Return the [x, y] coordinate for the center point of the cell that contains the specified text.  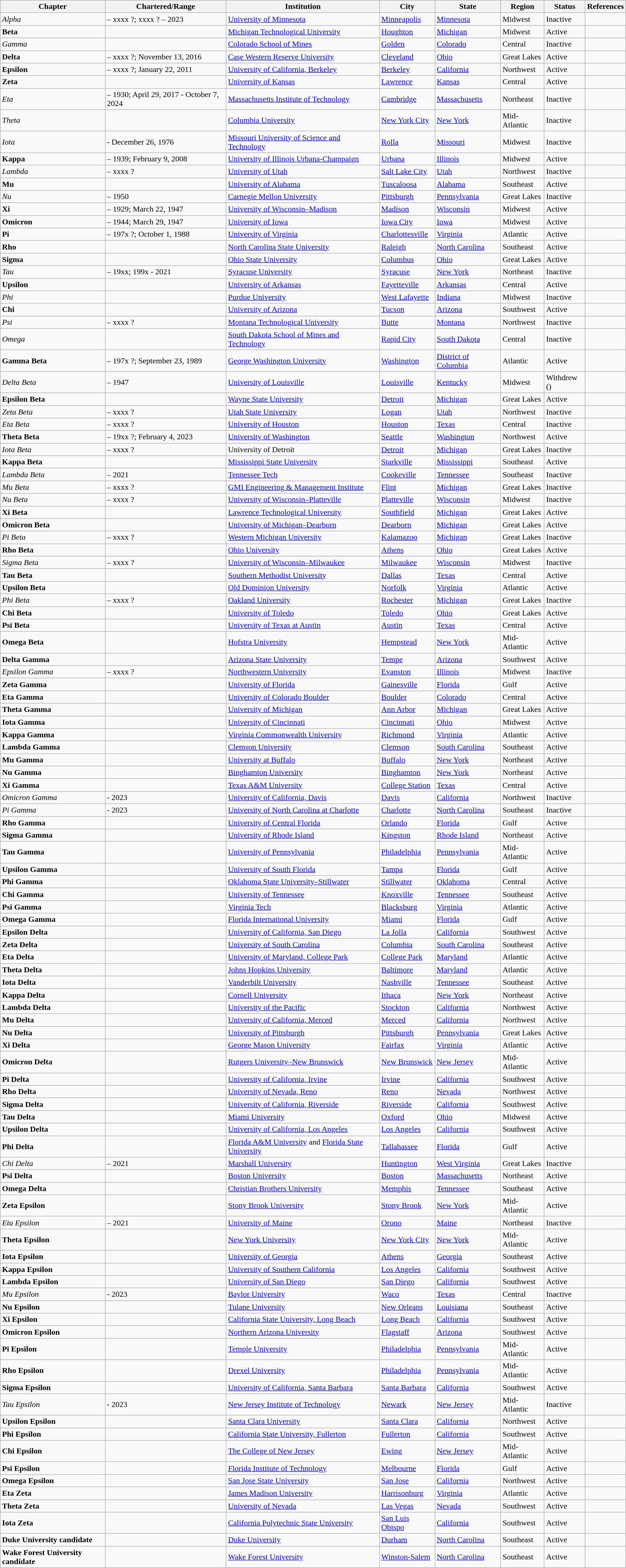
California State University, Fullerton [303, 1434]
Theta Beta [53, 437]
Urbana [407, 159]
Chartered/Range [166, 7]
Sigma Beta [53, 562]
– xxxx ?; xxxx ? – 2023 [166, 19]
Chi Gamma [53, 894]
Psi Delta [53, 1176]
Iowa [468, 222]
Las Vegas [407, 1506]
– 19xx; 199x - 2021 [166, 272]
George Mason University [303, 1045]
Kansas [468, 82]
Columbus [407, 259]
Flagstaff [407, 1332]
Sigma Delta [53, 1104]
California State University, Long Beach [303, 1319]
Kappa Epsilon [53, 1269]
Phi Delta [53, 1147]
– 1930; April 29, 2017 - October 7, 2024 [166, 99]
Butte [407, 322]
Kentucky [468, 382]
Mississippi State University [303, 462]
Theta Epsilon [53, 1240]
University of South Carolina [303, 945]
Starkville [407, 462]
Flint [407, 487]
Orlando [407, 823]
Omicron [53, 222]
– 1939; February 9, 2008 [166, 159]
San Jose [407, 1481]
Omicron Gamma [53, 797]
Wake Forest University candidate [53, 1557]
Pi [53, 234]
Johns Hopkins University [303, 970]
Evanston [407, 672]
Wayne State University [303, 399]
Sigma [53, 259]
University of Iowa [303, 222]
Maine [468, 1222]
Austin [407, 625]
Iota Zeta [53, 1523]
Kalamazoo [407, 537]
Xi Epsilon [53, 1319]
Montana [468, 322]
Michigan Technological University [303, 32]
Iota [53, 142]
Western Michigan University [303, 537]
New Orleans [407, 1307]
Pi Delta [53, 1079]
Stony Brook University [303, 1205]
University of California, Santa Barbara [303, 1387]
Houghton [407, 32]
Santa Barbara [407, 1387]
Colorado School of Mines [303, 44]
Alpha [53, 19]
Rutgers University–New Brunswick [303, 1062]
Iota Beta [53, 450]
Nu [53, 197]
Rho Beta [53, 550]
Phi Gamma [53, 882]
Pi Beta [53, 537]
Huntington [407, 1163]
Blacksburg [407, 907]
University of Maryland, College Park [303, 957]
Louisville [407, 382]
Rho [53, 247]
Stockton [407, 1007]
Theta [53, 120]
Tau Delta [53, 1117]
University of California, Berkeley [303, 69]
Status [565, 7]
San Diego [407, 1282]
University of California, Davis [303, 797]
University of Arizona [303, 310]
Berkeley [407, 69]
Mu Gamma [53, 760]
Epsilon Beta [53, 399]
Durham [407, 1540]
Montana Technological University [303, 322]
University of Rhode Island [303, 835]
University of Toledo [303, 613]
University of Michigan [303, 710]
Long Beach [407, 1319]
San Luis Obispo [407, 1523]
– 197x ?; October 1, 1988 [166, 234]
Ohio State University [303, 259]
Upsilon Beta [53, 587]
California Polytechnic State University [303, 1523]
University of Wisconsin–Madison [303, 209]
Utah State University [303, 412]
La Jolla [407, 932]
Duke University [303, 1540]
Orono [407, 1222]
University of California, Irvine [303, 1079]
Harrisonburg [407, 1493]
City [407, 7]
University of Nevada, Reno [303, 1092]
University of Southern California [303, 1269]
University of Colorado Boulder [303, 697]
Mu Beta [53, 487]
Southfield [407, 512]
Delta Beta [53, 382]
Gainesville [407, 684]
Fairfax [407, 1045]
University of Michigan–Dearborn [303, 525]
Baltimore [407, 970]
Xi Delta [53, 1045]
Omicron Epsilon [53, 1332]
Nu Gamma [53, 772]
Iota Epsilon [53, 1256]
Xi [53, 209]
Winston-Salem [407, 1557]
Logan [407, 412]
Minneapolis [407, 19]
Omega [53, 339]
University of Wisconsin–Milwaukee [303, 562]
New Brunswick [407, 1062]
University of California, Merced [303, 1020]
Northwestern University [303, 672]
Wake Forest University [303, 1557]
James Madison University [303, 1493]
University of North Carolina at Charlotte [303, 810]
Sigma Gamma [53, 835]
University of Nevada [303, 1506]
Zeta Gamma [53, 684]
Hofstra University [303, 642]
Lambda [53, 171]
Kappa [53, 159]
Binghamton [407, 772]
Rho Epsilon [53, 1370]
Rho Delta [53, 1092]
Delta Gamma [53, 659]
Beta [53, 32]
Raleigh [407, 247]
GMI Engineering & Management Institute [303, 487]
Boston [407, 1176]
Lambda Epsilon [53, 1282]
Lawrence Technological University [303, 512]
Oakland University [303, 600]
Tampa [407, 869]
Omega Beta [53, 642]
Mississippi [468, 462]
Purdue University [303, 297]
Houston [407, 424]
Charlottesville [407, 234]
Kappa Gamma [53, 735]
Knoxville [407, 894]
George Washington University [303, 360]
Clemson University [303, 747]
Virginia Commonwealth University [303, 735]
Minnesota [468, 19]
Zeta Beta [53, 412]
Nu Epsilon [53, 1307]
Santa Clara University [303, 1421]
University of California, Los Angeles [303, 1129]
Virginia Tech [303, 907]
Lambda Beta [53, 475]
Omega Delta [53, 1188]
Madison [407, 209]
University of California, Riverside [303, 1104]
North Carolina State University [303, 247]
Syracuse University [303, 272]
Missouri [468, 142]
New Jersey Institute of Technology [303, 1405]
Rhode Island [468, 835]
Epsilon [53, 69]
Charlotte [407, 810]
Ohio University [303, 550]
University of Arkansas [303, 284]
Case Western Reserve University [303, 57]
Kappa Delta [53, 995]
Fullerton [407, 1434]
Tennessee Tech [303, 475]
Epsilon Gamma [53, 672]
University of Tennessee [303, 894]
Florida International University [303, 919]
Nashville [407, 982]
Gamma Beta [53, 360]
Clemson [407, 747]
Nu Beta [53, 500]
Golden [407, 44]
University of Virginia [303, 234]
University of Utah [303, 171]
College Station [407, 785]
Phi Beta [53, 600]
Riverside [407, 1104]
Temple University [303, 1349]
Boston University [303, 1176]
Tuscaloosa [407, 184]
Northern Arizona University [303, 1332]
Seattle [407, 437]
University of Wisconsin–Platteville [303, 500]
Dallas [407, 575]
The College of New Jersey [303, 1451]
Southern Methodist University [303, 575]
– xxxx ?; November 13, 2016 [166, 57]
– 1950 [166, 197]
Mu [53, 184]
Marshall University [303, 1163]
Louisiana [468, 1307]
Psi Beta [53, 625]
West Virginia [468, 1163]
University of Pittsburgh [303, 1033]
Stillwater [407, 882]
University of the Pacific [303, 1007]
Tempe [407, 659]
Xi Beta [53, 512]
University of Alabama [303, 184]
Columbia University [303, 120]
Lambda Delta [53, 1007]
Gamma [53, 44]
Reno [407, 1092]
Cambridge [407, 99]
University of Cincinnati [303, 722]
Upsilon [53, 284]
Carnegie Mellon University [303, 197]
Melbourne [407, 1468]
Zeta Epsilon [53, 1205]
Dearborn [407, 525]
Cleveland [407, 57]
Stony Brook [407, 1205]
– xxxx ?; January 22, 2011 [166, 69]
Theta Gamma [53, 710]
Omicron Delta [53, 1062]
Christian Brothers University [303, 1188]
Massachusetts Institute of Technology [303, 99]
Alabama [468, 184]
Tulane University [303, 1307]
Florida A&M University and Florida State University [303, 1147]
Epsilon Delta [53, 932]
Syracuse [407, 272]
Institution [303, 7]
University of Pennsylvania [303, 852]
University of Detroit [303, 450]
University at Buffalo [303, 760]
Lambda Gamma [53, 747]
University of South Florida [303, 869]
Theta Delta [53, 970]
Oxford [407, 1117]
Ewing [407, 1451]
– 1947 [166, 382]
Upsilon Gamma [53, 869]
Arizona State University [303, 659]
Iota Delta [53, 982]
University of Central Florida [303, 823]
South Dakota [468, 339]
Zeta Delta [53, 945]
- December 26, 1976 [166, 142]
Indiana [468, 297]
Upsilon Epsilon [53, 1421]
New York University [303, 1240]
– 197x ?; September 23, 1989 [166, 360]
Arkansas [468, 284]
Richmond [407, 735]
Mu Epsilon [53, 1294]
Toledo [407, 613]
Binghamton University [303, 772]
– 19xx ?; February 4, 2023 [166, 437]
Sigma Epsilon [53, 1387]
Nu Delta [53, 1033]
Georgia [468, 1256]
Zeta [53, 82]
Chapter [53, 7]
Rapid City [407, 339]
Milwaukee [407, 562]
Eta Delta [53, 957]
University of Illinois Urbana-Champaign [303, 159]
Region [522, 7]
Rolla [407, 142]
State [468, 7]
Omega Gamma [53, 919]
Eta Zeta [53, 1493]
College Park [407, 957]
Fayetteville [407, 284]
Tau Gamma [53, 852]
Tau [53, 272]
Cincinnati [407, 722]
Tau Beta [53, 575]
Salt Lake City [407, 171]
University of Georgia [303, 1256]
Columbia [407, 945]
Newark [407, 1405]
Phi Epsilon [53, 1434]
Iowa City [407, 222]
Iota Gamma [53, 722]
University of Louisville [303, 382]
Platteville [407, 500]
Cornell University [303, 995]
South Dakota School of Mines and Technology [303, 339]
Eta Gamma [53, 697]
Hempstead [407, 642]
University of Minnesota [303, 19]
Psi [53, 322]
University of Kansas [303, 82]
Santa Clara [407, 1421]
References [606, 7]
Ithaca [407, 995]
Drexel University [303, 1370]
Duke University candidate [53, 1540]
Phi [53, 297]
Miami [407, 919]
Waco [407, 1294]
Omicron Beta [53, 525]
Theta Zeta [53, 1506]
Davis [407, 797]
Oklahoma State University–Stillwater [303, 882]
Kappa Beta [53, 462]
University of Texas at Austin [303, 625]
Florida Institute of Technology [303, 1468]
Upsilon Delta [53, 1129]
Buffalo [407, 760]
Eta Epsilon [53, 1222]
Rochester [407, 600]
Rho Gamma [53, 823]
Psi Gamma [53, 907]
Merced [407, 1020]
Chi Epsilon [53, 1451]
– 1944; March 29, 1947 [166, 222]
Baylor University [303, 1294]
Vanderbilt University [303, 982]
Mu Delta [53, 1020]
Pi Epsilon [53, 1349]
Tucson [407, 310]
Eta Beta [53, 424]
Chi Delta [53, 1163]
Oklahoma [468, 882]
University of San Diego [303, 1282]
Irvine [407, 1079]
– 1929; March 22, 1947 [166, 209]
Boulder [407, 697]
Omega Epsilon [53, 1481]
Cookeville [407, 475]
Pi Gamma [53, 810]
Eta [53, 99]
Texas A&M University [303, 785]
University of Houston [303, 424]
Chi Beta [53, 613]
Delta [53, 57]
University of Washington [303, 437]
University of Florida [303, 684]
Xi Gamma [53, 785]
Miami University [303, 1117]
Tallahassee [407, 1147]
District of Columbia [468, 360]
Missouri University of Science and Technology [303, 142]
University of California, San Diego [303, 932]
Lawrence [407, 82]
Ann Arbor [407, 710]
Chi [53, 310]
San Jose State University [303, 1481]
Old Dominion University [303, 587]
Kingston [407, 835]
Memphis [407, 1188]
University of Maine [303, 1222]
Norfolk [407, 587]
Tau Epsilon [53, 1405]
Withdrew () [565, 382]
West Lafayette [407, 297]
Psi Epsilon [53, 1468]
